Return the [X, Y] coordinate for the center point of the cell that contains the specified text.  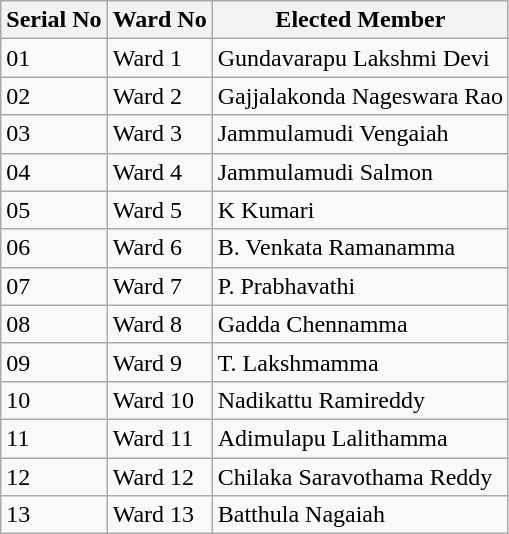
Ward 12 [160, 477]
T. Lakshmamma [360, 362]
Chilaka Saravothama Reddy [360, 477]
Ward 2 [160, 96]
Adimulapu Lalithamma [360, 438]
Serial No [54, 20]
Jammulamudi Salmon [360, 172]
09 [54, 362]
12 [54, 477]
Ward 5 [160, 210]
08 [54, 324]
06 [54, 248]
P. Prabhavathi [360, 286]
13 [54, 515]
Ward 4 [160, 172]
Gundavarapu Lakshmi Devi [360, 58]
02 [54, 96]
Ward 1 [160, 58]
K Kumari [360, 210]
Elected Member [360, 20]
Ward 3 [160, 134]
Nadikattu Ramireddy [360, 400]
Ward 13 [160, 515]
Batthula Nagaiah [360, 515]
04 [54, 172]
Ward 11 [160, 438]
Ward 9 [160, 362]
Jammulamudi Vengaiah [360, 134]
11 [54, 438]
05 [54, 210]
10 [54, 400]
Gajjalakonda Nageswara Rao [360, 96]
B. Venkata Ramanamma [360, 248]
Ward 8 [160, 324]
Ward 6 [160, 248]
03 [54, 134]
Ward 10 [160, 400]
07 [54, 286]
01 [54, 58]
Ward No [160, 20]
Ward 7 [160, 286]
Gadda Chennamma [360, 324]
